Output the [X, Y] coordinate of the center of the cell containing the given text.  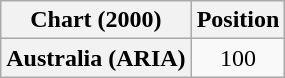
Position [238, 20]
Australia (ARIA) [96, 58]
Chart (2000) [96, 20]
100 [238, 58]
